Determine the (x, y) coordinate at the center of the cell enclosing the given text.  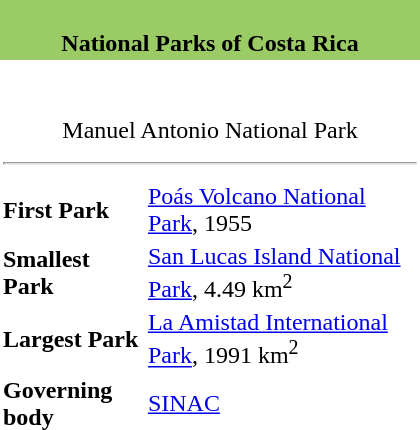
First Park (72, 210)
Smallest Park (72, 273)
La Amistad International Park, 1991 km2 (282, 339)
Largest Park (72, 339)
National Parks of Costa Rica (210, 30)
Poás Volcano National Park, 1955 (282, 210)
Manuel Antonio National Park (210, 104)
San Lucas Island National Park, 4.49 km2 (282, 273)
